Find where the given text appears and provide that cell's center as [X, Y] coordinate. 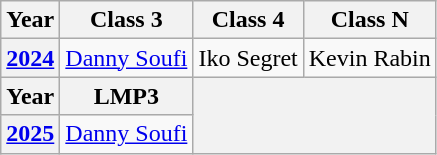
Iko Segret [248, 58]
2024 [30, 58]
2025 [30, 134]
Class 4 [248, 20]
Class N [370, 20]
Kevin Rabin [370, 58]
Class 3 [126, 20]
LMP3 [126, 96]
